Return the (x, y) coordinate for the center point of the cell that contains the specified text.  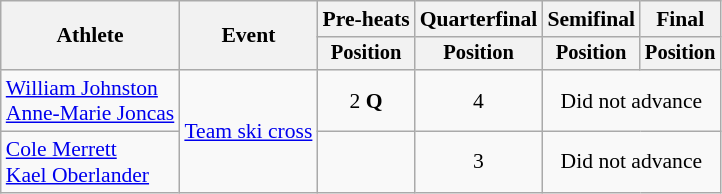
Semifinal (591, 19)
Quarterfinal (479, 19)
Cole MerrettKael Oberlander (90, 162)
Pre-heats (366, 19)
4 (479, 100)
William JohnstonAnne-Marie Joncas (90, 100)
Event (248, 36)
Team ski cross (248, 131)
3 (479, 162)
Final (680, 19)
2 Q (366, 100)
Athlete (90, 36)
